Determine the [X, Y] coordinate at the center of the cell enclosing the given text.  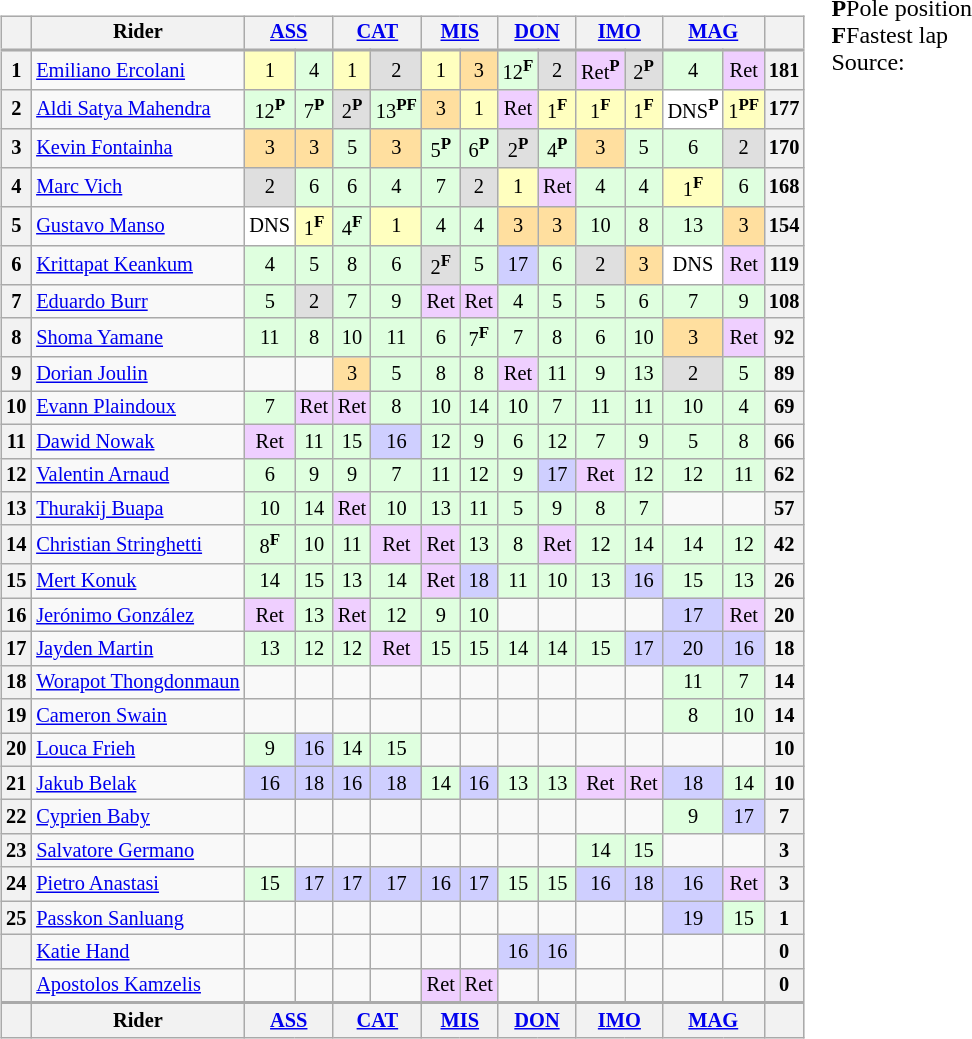
12P [270, 110]
Aldi Satya Mahendra [138, 110]
6P [479, 148]
26 [784, 581]
Mert Konuk [138, 581]
89 [784, 374]
7F [479, 338]
24 [16, 884]
Valentin Arnaud [138, 475]
4F [352, 226]
Dawid Nowak [138, 441]
Jayden Martin [138, 649]
Evann Plaindoux [138, 408]
Cyprien Baby [138, 817]
42 [784, 544]
Thurakij Buapa [138, 509]
Passkon Sanluang [138, 918]
Pietro Anastasi [138, 884]
Gustavo Manso [138, 226]
Shoma Yamane [138, 338]
181 [784, 70]
2F [441, 266]
Jerónimo González [138, 615]
119 [784, 266]
Salvatore Germano [138, 851]
Krittapat Keankum [138, 266]
170 [784, 148]
Jakub Belak [138, 783]
21 [16, 783]
Apostolos Kamzelis [138, 985]
22 [16, 817]
12F [518, 70]
DNSP [694, 110]
Dorian Joulin [138, 374]
8F [270, 544]
69 [784, 408]
168 [784, 188]
Marc Vich [138, 188]
23 [16, 851]
25 [16, 918]
4P [557, 148]
Kevin Fontainha [138, 148]
RetP [600, 70]
154 [784, 226]
57 [784, 509]
92 [784, 338]
Katie Hand [138, 952]
62 [784, 475]
Eduardo Burr [138, 302]
Cameron Swain [138, 716]
Louca Frieh [138, 750]
1PF [744, 110]
Worapot Thongdonmaun [138, 682]
66 [784, 441]
Emiliano Ercolani [138, 70]
7P [314, 110]
177 [784, 110]
108 [784, 302]
13PF [396, 110]
Christian Stringhetti [138, 544]
5P [441, 148]
